Pinpoint the cell where the given text exists, returning its (x, y) midpoint coordinate. 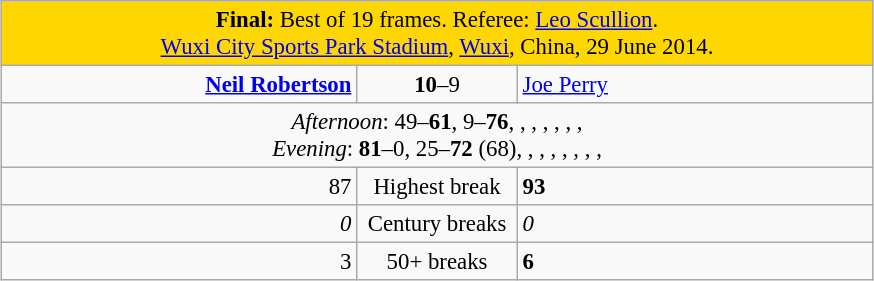
50+ breaks (438, 262)
6 (695, 262)
Joe Perry (695, 85)
10–9 (438, 85)
87 (179, 187)
93 (695, 187)
Afternoon: 49–61, 9–76, , , , , , , Evening: 81–0, 25–72 (68), , , , , , , , (437, 136)
3 (179, 262)
Highest break (438, 187)
Century breaks (438, 224)
Neil Robertson (179, 85)
Final: Best of 19 frames. Referee: Leo Scullion.Wuxi City Sports Park Stadium, Wuxi, China, 29 June 2014. (437, 34)
